Pinpoint the cell where the given text exists, returning its [X, Y] midpoint coordinate. 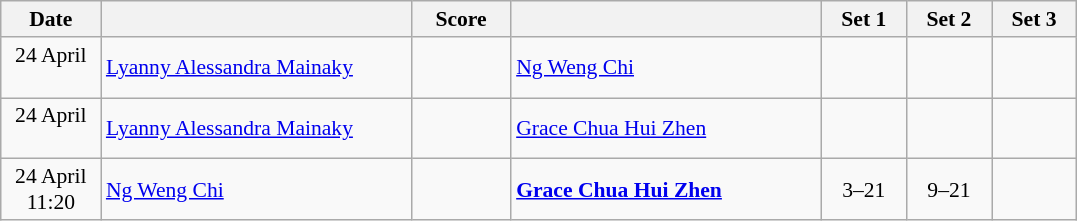
3–21 [864, 190]
Score [461, 19]
24 April 11:20 [51, 190]
Set 3 [1034, 19]
Set 2 [948, 19]
Set 1 [864, 19]
Date [51, 19]
9–21 [948, 190]
